Return the [X, Y] coordinate for the center point of the cell that contains the specified text.  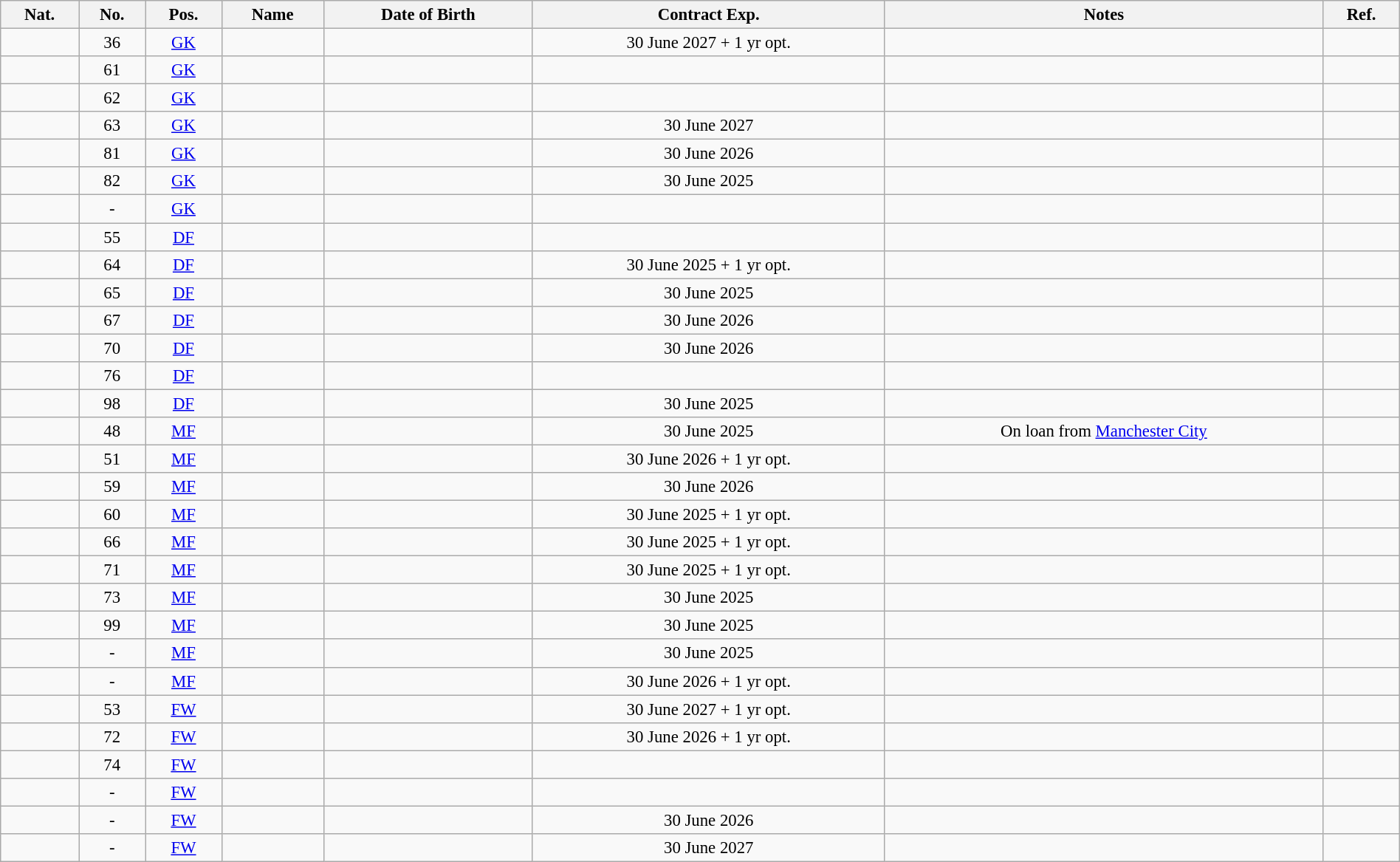
53 [112, 709]
70 [112, 348]
51 [112, 459]
66 [112, 542]
81 [112, 154]
99 [112, 626]
98 [112, 403]
73 [112, 598]
No. [112, 15]
63 [112, 126]
62 [112, 98]
Nat. [40, 15]
Contract Exp. [709, 15]
72 [112, 736]
Date of Birth [428, 15]
76 [112, 376]
Notes [1104, 15]
59 [112, 487]
Pos. [183, 15]
36 [112, 43]
55 [112, 237]
On loan from Manchester City [1104, 431]
82 [112, 181]
Ref. [1362, 15]
Name [272, 15]
64 [112, 264]
61 [112, 70]
60 [112, 515]
65 [112, 293]
71 [112, 570]
67 [112, 320]
48 [112, 431]
74 [112, 764]
